Search for the cell housing the specified text and yield its (x, y) center coordinate. 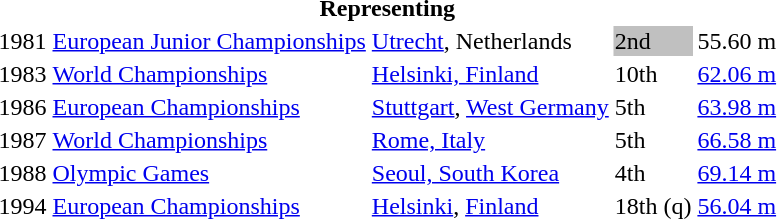
Stuttgart, West Germany (490, 107)
Rome, Italy (490, 140)
Seoul, South Korea (490, 173)
Helsinki, Finland (490, 74)
European Championships (209, 107)
European Junior Championships (209, 41)
10th (653, 74)
2nd (653, 41)
Utrecht, Netherlands (490, 41)
Olympic Games (209, 173)
4th (653, 173)
